Return (x, y) of the center of cell containing provided text 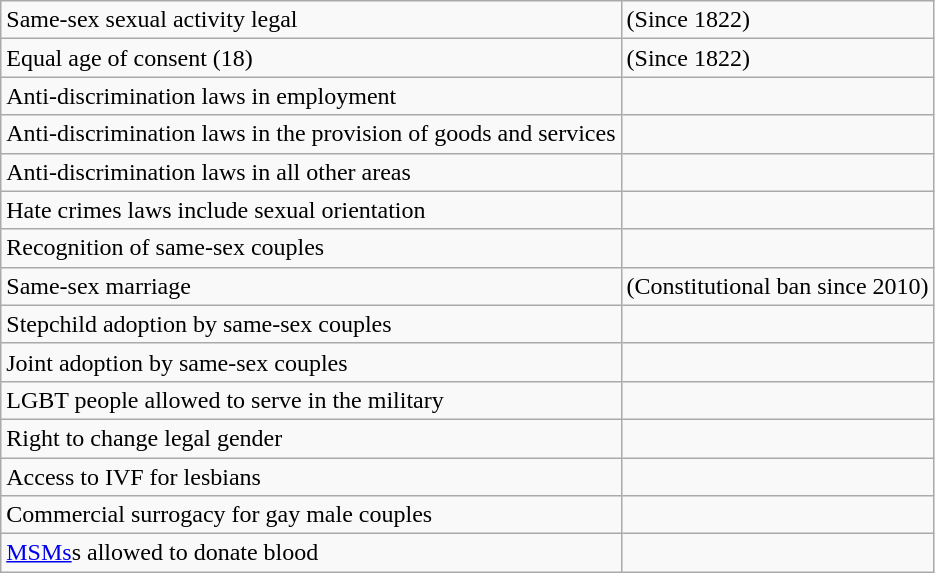
Joint adoption by same-sex couples (311, 362)
Anti-discrimination laws in employment (311, 96)
Anti-discrimination laws in all other areas (311, 172)
LGBT people allowed to serve in the military (311, 400)
Stepchild adoption by same-sex couples (311, 324)
Same-sex sexual activity legal (311, 20)
Access to IVF for lesbians (311, 477)
Equal age of consent (18) (311, 58)
Commercial surrogacy for gay male couples (311, 515)
Right to change legal gender (311, 438)
(Constitutional ban since 2010) (778, 286)
Hate crimes laws include sexual orientation (311, 210)
Same-sex marriage (311, 286)
MSMss allowed to donate blood (311, 553)
Recognition of same-sex couples (311, 248)
Anti-discrimination laws in the provision of goods and services (311, 134)
